Detect which cell encompasses the target text, then output its [x, y] center coordinate. 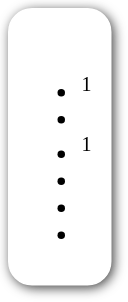
11 [56, 146]
